From the cell containing the given text, extract its center point as [X, Y] coordinate. 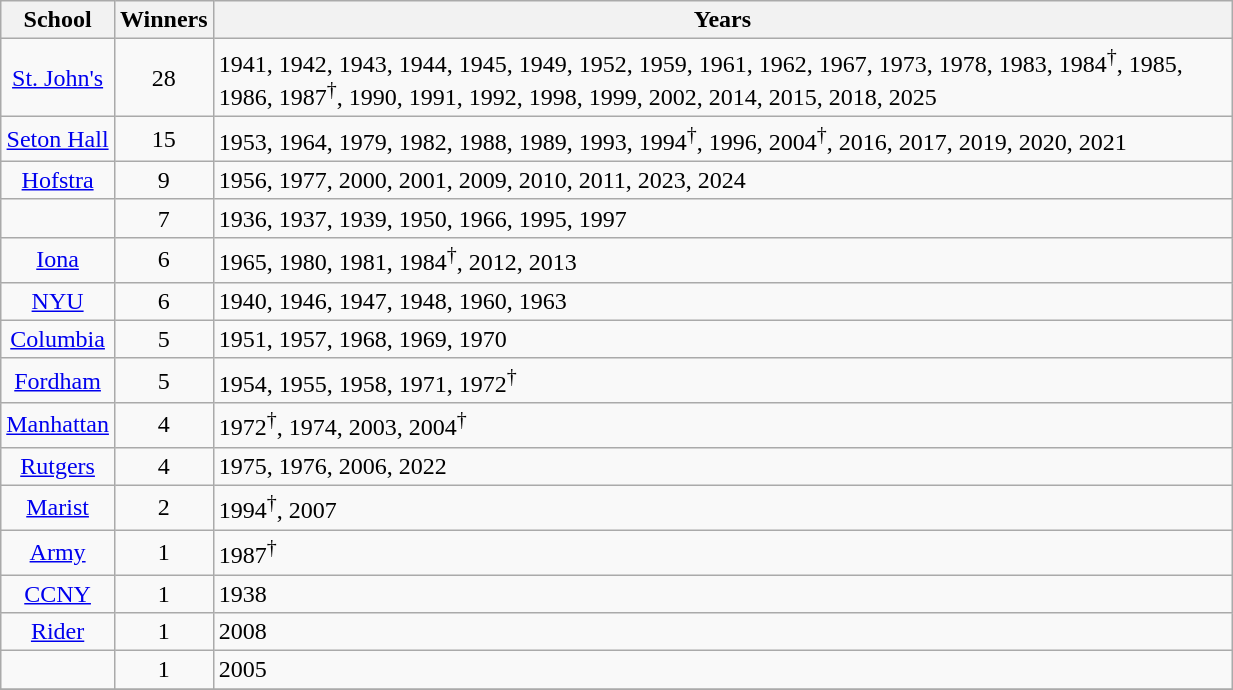
2 [164, 508]
2008 [722, 632]
1965, 1980, 1981, 1984†, 2012, 2013 [722, 260]
Rider [58, 632]
1940, 1946, 1947, 1948, 1960, 1963 [722, 301]
28 [164, 78]
Hofstra [58, 180]
NYU [58, 301]
Years [722, 20]
1956, 1977, 2000, 2001, 2009, 2010, 2011, 2023, 2024 [722, 180]
7 [164, 218]
1987† [722, 552]
Seton Hall [58, 140]
15 [164, 140]
Winners [164, 20]
1994†, 2007 [722, 508]
School [58, 20]
Fordham [58, 380]
1954, 1955, 1958, 1971, 1972† [722, 380]
CCNY [58, 593]
Rutgers [58, 466]
1951, 1957, 1968, 1969, 1970 [722, 339]
St. John's [58, 78]
1953, 1964, 1979, 1982, 1988, 1989, 1993, 1994†, 1996, 2004†, 2016, 2017, 2019, 2020, 2021 [722, 140]
Army [58, 552]
Iona [58, 260]
2005 [722, 670]
1975, 1976, 2006, 2022 [722, 466]
9 [164, 180]
Marist [58, 508]
1972†, 1974, 2003, 2004† [722, 426]
1936, 1937, 1939, 1950, 1966, 1995, 1997 [722, 218]
1938 [722, 593]
Columbia [58, 339]
Manhattan [58, 426]
